From the cell containing the given text, extract its center point as (X, Y) coordinate. 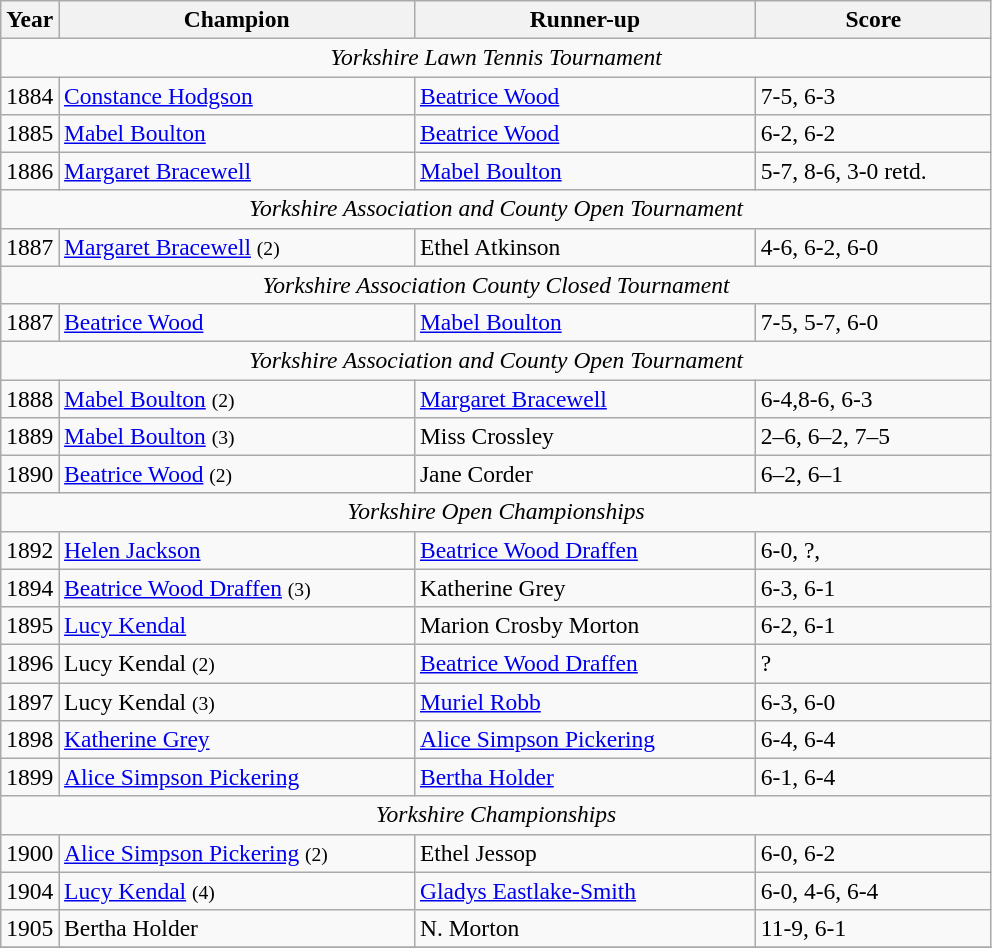
Jane Corder (586, 474)
1892 (30, 550)
Yorkshire Lawn Tennis Tournament (496, 57)
6-4, 6-4 (873, 739)
1900 (30, 853)
6-3, 6-1 (873, 588)
6-0, 6-2 (873, 853)
1897 (30, 701)
Champion (237, 19)
Lucy Kendal (4) (237, 891)
6–2, 6–1 (873, 474)
6-2, 6-1 (873, 625)
Lucy Kendal (2) (237, 663)
1894 (30, 588)
? (873, 663)
1896 (30, 663)
1884 (30, 95)
7-5, 5-7, 6-0 (873, 322)
Mabel Boulton (2) (237, 398)
Alice Simpson Pickering (2) (237, 853)
Yorkshire Association County Closed Tournament (496, 285)
Helen Jackson (237, 550)
Year (30, 19)
Constance Hodgson (237, 95)
4-6, 6-2, 6-0 (873, 247)
Lucy Kendal (237, 625)
5-7, 8-6, 3-0 retd. (873, 171)
Gladys Eastlake-Smith (586, 891)
Yorkshire Championships (496, 815)
Mabel Boulton (3) (237, 436)
1905 (30, 928)
1890 (30, 474)
1885 (30, 133)
Runner-up (586, 19)
Ethel Jessop (586, 853)
1898 (30, 739)
1889 (30, 436)
6-0, 4-6, 6-4 (873, 891)
6-2, 6-2 (873, 133)
Miss Crossley (586, 436)
1886 (30, 171)
Score (873, 19)
6-4,8-6, 6-3 (873, 398)
1888 (30, 398)
6-0, ?, (873, 550)
Ethel Atkinson (586, 247)
Beatrice Wood Draffen (3) (237, 588)
1895 (30, 625)
6-3, 6-0 (873, 701)
2–6, 6–2, 7–5 (873, 436)
1899 (30, 777)
Margaret Bracewell (2) (237, 247)
Marion Crosby Morton (586, 625)
11-9, 6-1 (873, 928)
Yorkshire Open Championships (496, 512)
Lucy Kendal (3) (237, 701)
Muriel Robb (586, 701)
N. Morton (586, 928)
1904 (30, 891)
Beatrice Wood (2) (237, 474)
6-1, 6-4 (873, 777)
7-5, 6-3 (873, 95)
